Scan for the cell matching the given text and deliver its [X, Y] coordinate at center. 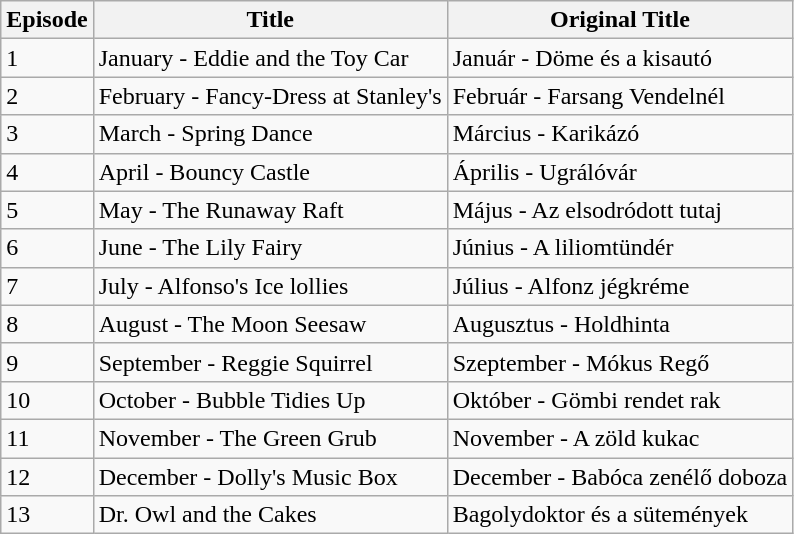
June - The Lily Fairy [270, 248]
September - Reggie Squirrel [270, 362]
October - Bubble Tidies Up [270, 400]
Június - A liliomtündér [620, 248]
2 [47, 96]
3 [47, 134]
Title [270, 20]
7 [47, 286]
August - The Moon Seesaw [270, 324]
Március - Karikázó [620, 134]
6 [47, 248]
Episode [47, 20]
Original Title [620, 20]
8 [47, 324]
December - Dolly's Music Box [270, 477]
Október - Gömbi rendet rak [620, 400]
Július - Alfonz jégkréme [620, 286]
Dr. Owl and the Cakes [270, 515]
Augusztus - Holdhinta [620, 324]
10 [47, 400]
January - Eddie and the Toy Car [270, 58]
11 [47, 438]
July - Alfonso's Ice lollies [270, 286]
December - Babóca zenélő doboza [620, 477]
Szeptember - Mókus Regő [620, 362]
Május - Az elsodródott tutaj [620, 210]
Április - Ugrálóvár [620, 172]
1 [47, 58]
February - Fancy-Dress at Stanley's [270, 96]
5 [47, 210]
Február - Farsang Vendelnél [620, 96]
March - Spring Dance [270, 134]
November - The Green Grub [270, 438]
12 [47, 477]
April - Bouncy Castle [270, 172]
9 [47, 362]
May - The Runaway Raft [270, 210]
13 [47, 515]
Január - Döme és a kisautó [620, 58]
Bagolydoktor és a sütemények [620, 515]
4 [47, 172]
November - A zöld kukac [620, 438]
